Extract the [x, y] coordinate from the center of the cell holding the provided text.  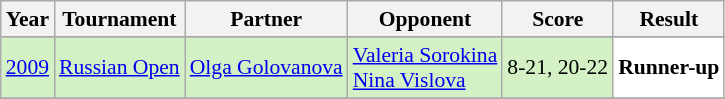
Partner [266, 19]
Russian Open [120, 68]
Runner-up [668, 68]
Year [28, 19]
2009 [28, 68]
Opponent [426, 19]
Result [668, 19]
Tournament [120, 19]
Score [558, 19]
Olga Golovanova [266, 68]
8-21, 20-22 [558, 68]
Valeria Sorokina Nina Vislova [426, 68]
